Locate the cell with the specified text and output its (X, Y) center coordinate. 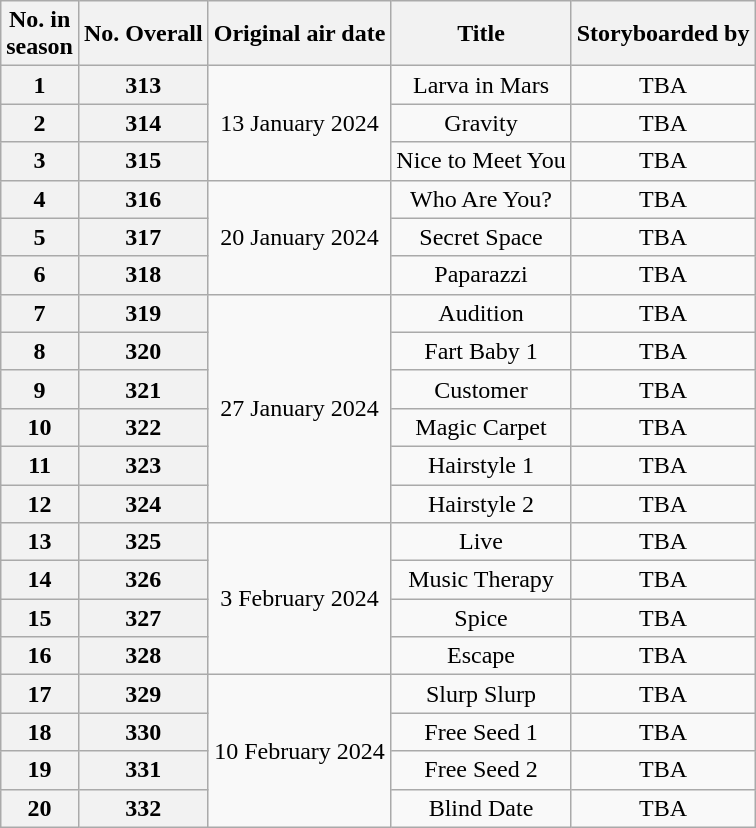
330 (143, 732)
No. inseason (40, 34)
332 (143, 808)
20 (40, 808)
Live (481, 542)
16 (40, 656)
327 (143, 618)
Free Seed 2 (481, 770)
318 (143, 275)
18 (40, 732)
Magic Carpet (481, 427)
331 (143, 770)
27 January 2024 (300, 408)
14 (40, 580)
10 (40, 427)
4 (40, 199)
Original air date (300, 34)
322 (143, 427)
Nice to Meet You (481, 161)
319 (143, 313)
315 (143, 161)
324 (143, 503)
19 (40, 770)
Fart Baby 1 (481, 351)
13 (40, 542)
13 January 2024 (300, 123)
Hairstyle 1 (481, 465)
314 (143, 123)
326 (143, 580)
7 (40, 313)
12 (40, 503)
Larva in Mars (481, 85)
323 (143, 465)
321 (143, 389)
9 (40, 389)
Blind Date (481, 808)
313 (143, 85)
Music Therapy (481, 580)
8 (40, 351)
328 (143, 656)
5 (40, 237)
Paparazzi (481, 275)
Gravity (481, 123)
2 (40, 123)
No. Overall (143, 34)
Escape (481, 656)
320 (143, 351)
Spice (481, 618)
325 (143, 542)
Who Are You? (481, 199)
Customer (481, 389)
6 (40, 275)
20 January 2024 (300, 237)
10 February 2024 (300, 751)
Storyboarded by (663, 34)
329 (143, 694)
3 February 2024 (300, 599)
11 (40, 465)
Audition (481, 313)
15 (40, 618)
Hairstyle 2 (481, 503)
Slurp Slurp (481, 694)
Title (481, 34)
317 (143, 237)
Secret Space (481, 237)
17 (40, 694)
Free Seed 1 (481, 732)
1 (40, 85)
316 (143, 199)
3 (40, 161)
